Provide the (X, Y) coordinate of the cell's center where the given text is located.  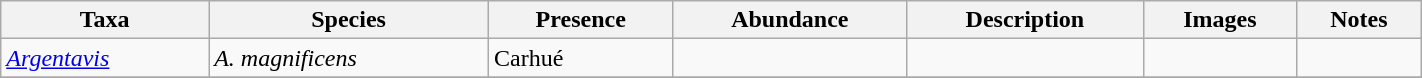
Species (349, 20)
Description (1025, 20)
Carhué (581, 58)
Taxa (105, 20)
Argentavis (105, 58)
Images (1220, 20)
Abundance (790, 20)
Notes (1360, 20)
Presence (581, 20)
A. magnificens (349, 58)
